Search for the cell housing the specified text and yield its (x, y) center coordinate. 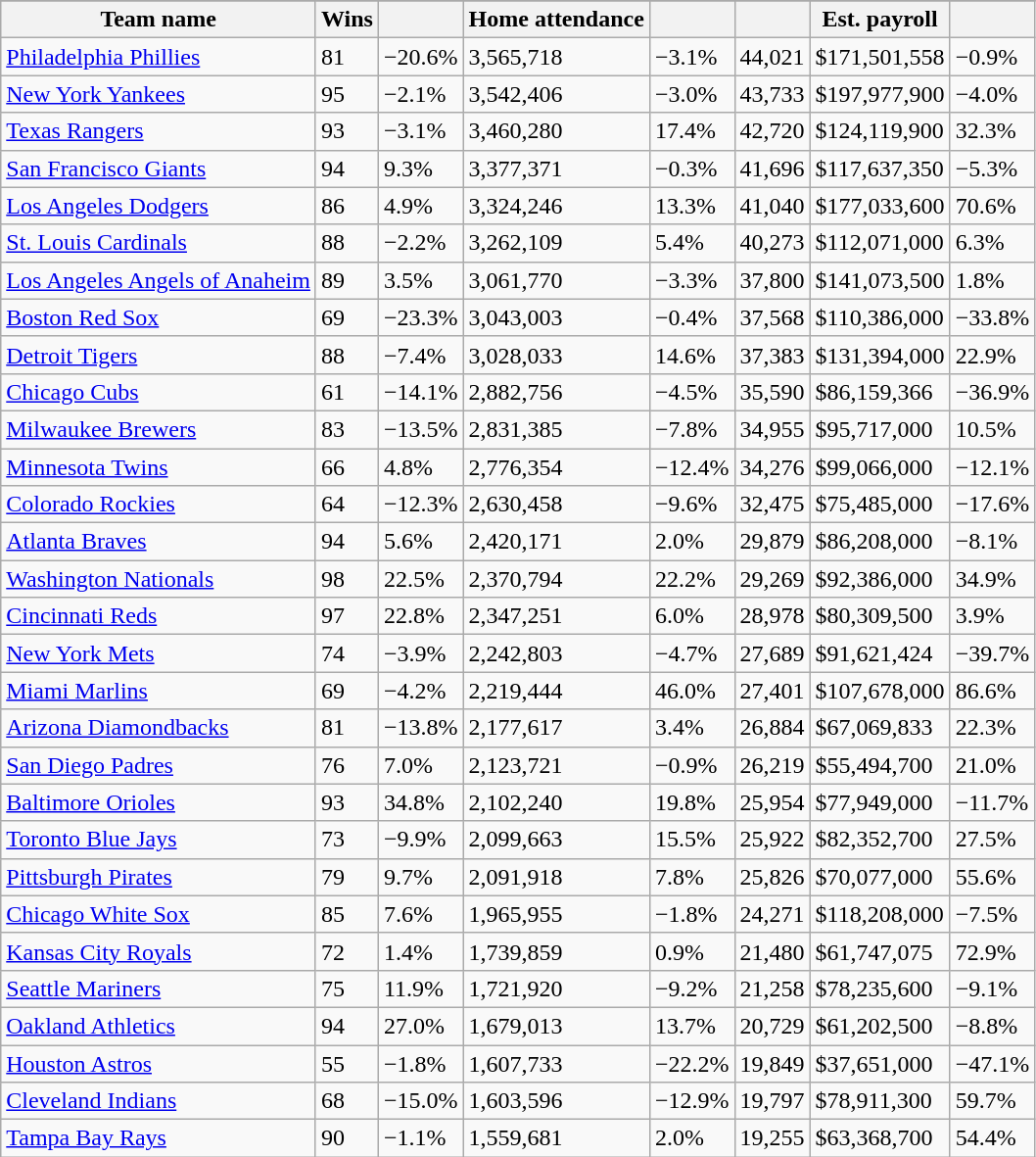
−14.1% (421, 392)
27.0% (421, 1026)
70.6% (993, 206)
New York Mets (159, 653)
25,954 (772, 802)
1.8% (993, 280)
Los Angeles Angels of Anaheim (159, 280)
$77,949,000 (879, 802)
2,219,444 (556, 691)
−0.3% (691, 169)
74 (347, 653)
−9.6% (691, 505)
37,800 (772, 280)
San Diego Padres (159, 765)
−9.2% (691, 988)
−36.9% (993, 392)
3,542,406 (556, 94)
98 (347, 579)
$95,717,000 (879, 429)
Atlanta Braves (159, 542)
61 (347, 392)
−12.4% (691, 467)
−12.9% (691, 1101)
$63,368,700 (879, 1138)
1,607,733 (556, 1063)
Wins (347, 20)
3.5% (421, 280)
89 (347, 280)
$110,386,000 (879, 317)
$78,911,300 (879, 1101)
−3.9% (421, 653)
$99,066,000 (879, 467)
−13.8% (421, 728)
$171,501,558 (879, 57)
Arizona Diamondbacks (159, 728)
−7.5% (993, 914)
55.6% (993, 877)
72 (347, 951)
35,590 (772, 392)
13.7% (691, 1026)
St. Louis Cardinals (159, 243)
19,849 (772, 1063)
$117,637,350 (879, 169)
90 (347, 1138)
42,720 (772, 131)
86 (347, 206)
83 (347, 429)
Los Angeles Dodgers (159, 206)
−39.7% (993, 653)
2,177,617 (556, 728)
−7.4% (421, 355)
21.0% (993, 765)
66 (347, 467)
27,689 (772, 653)
3,043,003 (556, 317)
22.8% (421, 616)
40,273 (772, 243)
−9.1% (993, 988)
−4.5% (691, 392)
59.7% (993, 1101)
−4.7% (691, 653)
−15.0% (421, 1101)
Team name (159, 20)
Minnesota Twins (159, 467)
3,377,371 (556, 169)
$177,033,600 (879, 206)
1,721,920 (556, 988)
5.6% (421, 542)
29,269 (772, 579)
Philadelphia Phillies (159, 57)
76 (347, 765)
$61,202,500 (879, 1026)
$67,069,833 (879, 728)
$92,386,000 (879, 579)
22.3% (993, 728)
2,831,385 (556, 429)
41,696 (772, 169)
$61,747,075 (879, 951)
Milwaukee Brewers (159, 429)
10.5% (993, 429)
14.6% (691, 355)
−22.2% (691, 1063)
Chicago Cubs (159, 392)
7.6% (421, 914)
3,460,280 (556, 131)
19,255 (772, 1138)
37,568 (772, 317)
$131,394,000 (879, 355)
97 (347, 616)
Pittsburgh Pirates (159, 877)
2,630,458 (556, 505)
5.4% (691, 243)
34.8% (421, 802)
$82,352,700 (879, 840)
6.3% (993, 243)
64 (347, 505)
32.3% (993, 131)
1,603,596 (556, 1101)
26,219 (772, 765)
−4.2% (421, 691)
6.0% (691, 616)
$37,651,000 (879, 1063)
95 (347, 94)
34,955 (772, 429)
$107,678,000 (879, 691)
3,262,109 (556, 243)
17.4% (691, 131)
41,040 (772, 206)
2,882,756 (556, 392)
2,123,721 (556, 765)
44,021 (772, 57)
55 (347, 1063)
4.9% (421, 206)
27,401 (772, 691)
−33.8% (993, 317)
Kansas City Royals (159, 951)
−0.4% (691, 317)
1.4% (421, 951)
2,099,663 (556, 840)
13.3% (691, 206)
79 (347, 877)
Home attendance (556, 20)
73 (347, 840)
New York Yankees (159, 94)
34.9% (993, 579)
32,475 (772, 505)
9.7% (421, 877)
43,733 (772, 94)
$86,159,366 (879, 392)
19.8% (691, 802)
$55,494,700 (879, 765)
22.2% (691, 579)
11.9% (421, 988)
46.0% (691, 691)
$86,208,000 (879, 542)
−8.1% (993, 542)
68 (347, 1101)
2,370,794 (556, 579)
Toronto Blue Jays (159, 840)
−47.1% (993, 1063)
Washington Nationals (159, 579)
34,276 (772, 467)
−4.0% (993, 94)
$141,073,500 (879, 280)
26,884 (772, 728)
1,739,859 (556, 951)
21,480 (772, 951)
−13.5% (421, 429)
−12.1% (993, 467)
$112,071,000 (879, 243)
$78,235,600 (879, 988)
Detroit Tigers (159, 355)
−7.8% (691, 429)
Cleveland Indians (159, 1101)
2,776,354 (556, 467)
−3.3% (691, 280)
28,978 (772, 616)
Seattle Mariners (159, 988)
7.8% (691, 877)
72.9% (993, 951)
25,922 (772, 840)
−20.6% (421, 57)
−2.2% (421, 243)
$124,119,900 (879, 131)
−11.7% (993, 802)
Colorado Rockies (159, 505)
2,347,251 (556, 616)
−3.0% (691, 94)
2,102,240 (556, 802)
Boston Red Sox (159, 317)
0.9% (691, 951)
Miami Marlins (159, 691)
24,271 (772, 914)
Oakland Athletics (159, 1026)
3.4% (691, 728)
Texas Rangers (159, 131)
1,965,955 (556, 914)
Houston Astros (159, 1063)
27.5% (993, 840)
3.9% (993, 616)
3,565,718 (556, 57)
$91,621,424 (879, 653)
Cincinnati Reds (159, 616)
$70,077,000 (879, 877)
Baltimore Orioles (159, 802)
−2.1% (421, 94)
15.5% (691, 840)
1,559,681 (556, 1138)
4.8% (421, 467)
San Francisco Giants (159, 169)
21,258 (772, 988)
−8.8% (993, 1026)
22.5% (421, 579)
54.4% (993, 1138)
$197,977,900 (879, 94)
85 (347, 914)
25,826 (772, 877)
2,091,918 (556, 877)
−9.9% (421, 840)
7.0% (421, 765)
$75,485,000 (879, 505)
29,879 (772, 542)
3,028,033 (556, 355)
22.9% (993, 355)
Tampa Bay Rays (159, 1138)
Chicago White Sox (159, 914)
−1.1% (421, 1138)
−17.6% (993, 505)
3,061,770 (556, 280)
−23.3% (421, 317)
2,242,803 (556, 653)
$80,309,500 (879, 616)
37,383 (772, 355)
86.6% (993, 691)
2,420,171 (556, 542)
1,679,013 (556, 1026)
9.3% (421, 169)
−12.3% (421, 505)
3,324,246 (556, 206)
19,797 (772, 1101)
Est. payroll (879, 20)
20,729 (772, 1026)
−5.3% (993, 169)
$118,208,000 (879, 914)
75 (347, 988)
